From the cell containing the given text, extract its center point as [x, y] coordinate. 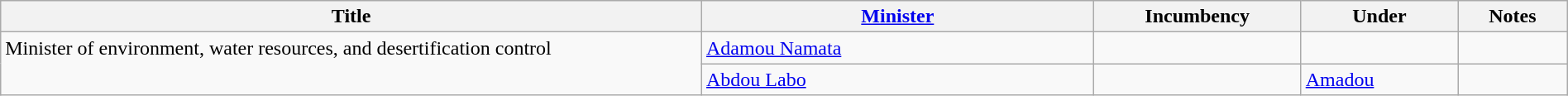
Amadou [1379, 79]
Notes [1513, 17]
Adamou Namata [898, 48]
Title [351, 17]
Minister [898, 17]
Abdou Labo [898, 79]
Incumbency [1198, 17]
Minister of environment, water resources, and desertification control [351, 64]
Under [1379, 17]
